Search for the cell housing the specified text and yield its [x, y] center coordinate. 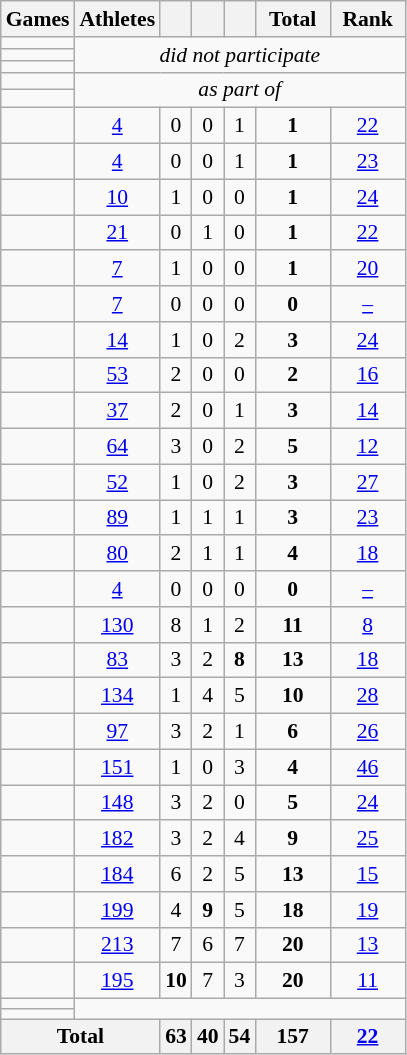
199 [117, 910]
195 [117, 981]
25 [368, 839]
148 [117, 803]
54 [240, 1037]
40 [208, 1037]
27 [368, 482]
151 [117, 767]
184 [117, 874]
130 [117, 625]
53 [117, 375]
80 [117, 554]
83 [117, 660]
89 [117, 518]
Games [38, 19]
12 [368, 447]
182 [117, 839]
28 [368, 696]
Rank [368, 19]
64 [117, 447]
19 [368, 910]
97 [117, 732]
26 [368, 732]
52 [117, 482]
213 [117, 945]
63 [176, 1037]
Athletes [117, 19]
15 [368, 874]
as part of [240, 90]
21 [117, 233]
did not participate [240, 55]
157 [292, 1037]
134 [117, 696]
46 [368, 767]
16 [368, 375]
37 [117, 411]
